Pinpoint the cell where the given text exists, returning its [x, y] midpoint coordinate. 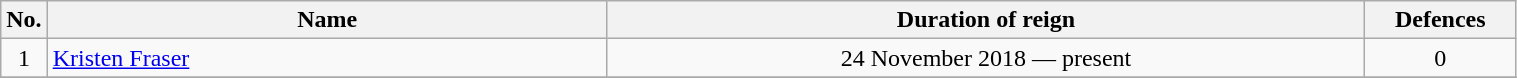
0 [1441, 58]
1 [24, 58]
Kristen Fraser [327, 58]
Defences [1441, 20]
Duration of reign [986, 20]
24 November 2018 — present [986, 58]
No. [24, 20]
Name [327, 20]
